From the cell containing the given text, extract its center point as (x, y) coordinate. 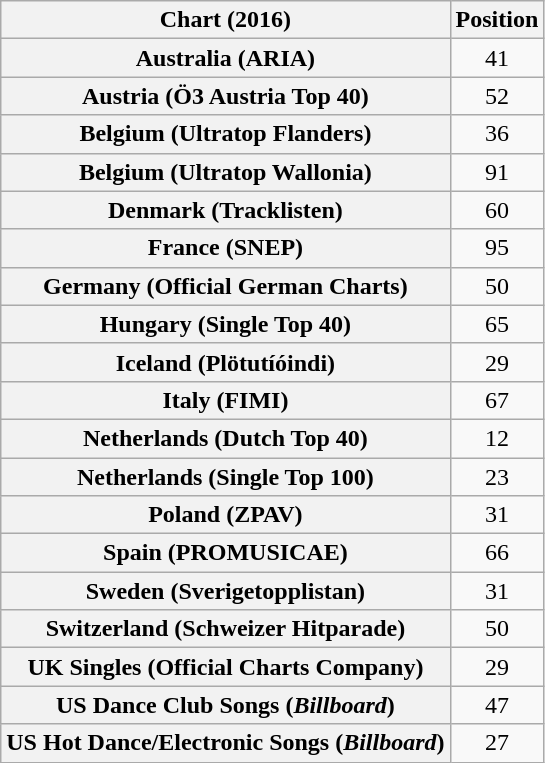
65 (497, 324)
Denmark (Tracklisten) (226, 210)
Italy (FIMI) (226, 400)
Netherlands (Single Top 100) (226, 477)
41 (497, 58)
36 (497, 134)
95 (497, 248)
Belgium (Ultratop Flanders) (226, 134)
Belgium (Ultratop Wallonia) (226, 172)
12 (497, 438)
67 (497, 400)
Iceland (Plötutíóindi) (226, 362)
Germany (Official German Charts) (226, 286)
US Dance Club Songs (Billboard) (226, 705)
Australia (ARIA) (226, 58)
66 (497, 553)
Sweden (Sverigetopplistan) (226, 591)
Poland (ZPAV) (226, 515)
60 (497, 210)
US Hot Dance/Electronic Songs (Billboard) (226, 743)
Chart (2016) (226, 20)
47 (497, 705)
Spain (PROMUSICAE) (226, 553)
Switzerland (Schweizer Hitparade) (226, 629)
27 (497, 743)
Netherlands (Dutch Top 40) (226, 438)
France (SNEP) (226, 248)
23 (497, 477)
Austria (Ö3 Austria Top 40) (226, 96)
52 (497, 96)
UK Singles (Official Charts Company) (226, 667)
Hungary (Single Top 40) (226, 324)
Position (497, 20)
91 (497, 172)
